Search for the cell housing the specified text and yield its [x, y] center coordinate. 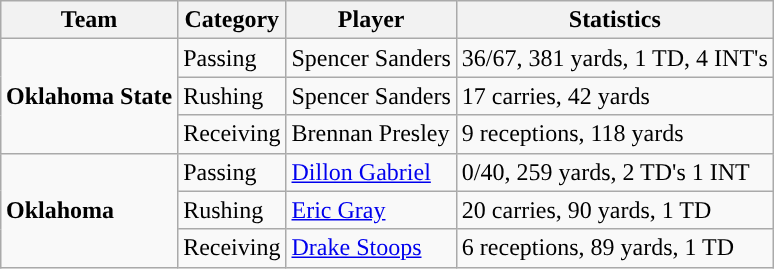
Drake Stoops [371, 248]
0/40, 259 yards, 2 TD's 1 INT [614, 172]
Player [371, 20]
Category [232, 20]
9 receptions, 118 yards [614, 134]
Dillon Gabriel [371, 172]
Eric Gray [371, 210]
6 receptions, 89 yards, 1 TD [614, 248]
Oklahoma State [90, 96]
17 carries, 42 yards [614, 96]
Statistics [614, 20]
36/67, 381 yards, 1 TD, 4 INT's [614, 58]
Brennan Presley [371, 134]
Team [90, 20]
20 carries, 90 yards, 1 TD [614, 210]
Oklahoma [90, 210]
